From the cell containing the given text, extract its center point as (X, Y) coordinate. 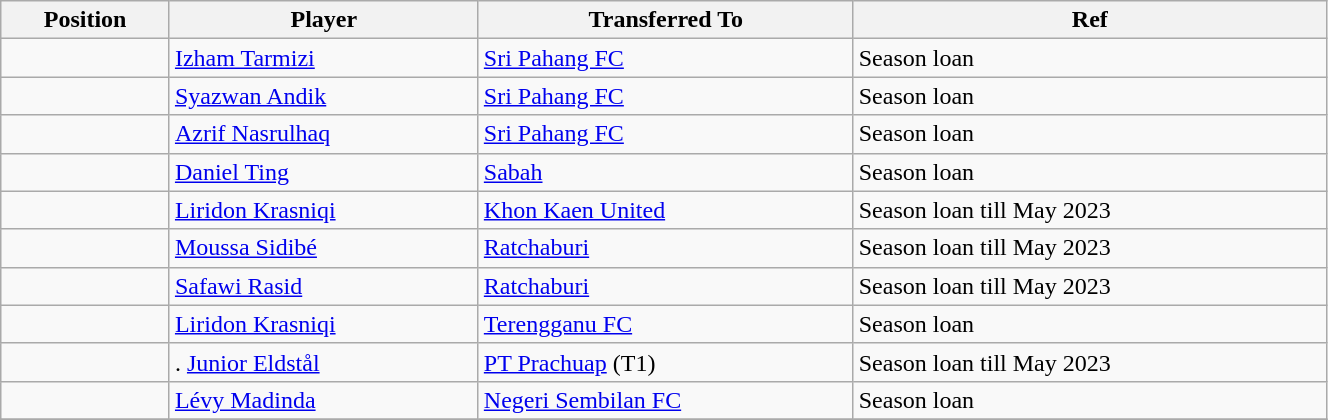
Negeri Sembilan FC (666, 400)
Position (86, 20)
Transferred To (666, 20)
Safawi Rasid (324, 286)
PT Prachuap (T1) (666, 362)
Moussa Sidibé (324, 248)
Syazwan Andik (324, 96)
Sabah (666, 172)
Player (324, 20)
Terengganu FC (666, 324)
Izham Tarmizi (324, 58)
. Junior Eldstål (324, 362)
Ref (1090, 20)
Lévy Madinda (324, 400)
Khon Kaen United (666, 210)
Daniel Ting (324, 172)
Azrif Nasrulhaq (324, 134)
